Search for the cell housing the specified text and yield its [x, y] center coordinate. 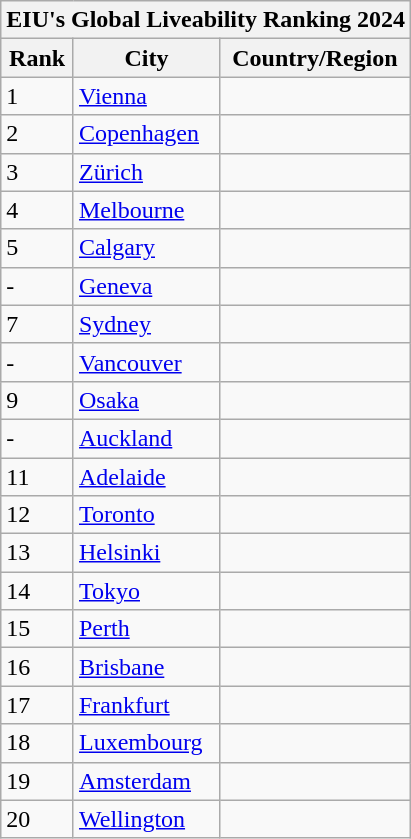
Toronto [146, 515]
9 [38, 400]
5 [38, 248]
18 [38, 743]
Country/Region [314, 58]
Amsterdam [146, 781]
City [146, 58]
4 [38, 210]
2 [38, 134]
Vienna [146, 96]
20 [38, 819]
13 [38, 553]
Auckland [146, 438]
Sydney [146, 324]
Brisbane [146, 667]
7 [38, 324]
Geneva [146, 286]
Osaka [146, 400]
Helsinki [146, 553]
EIU's Global Liveability Ranking 2024 [206, 20]
Vancouver [146, 362]
Copenhagen [146, 134]
15 [38, 629]
Rank [38, 58]
14 [38, 591]
3 [38, 172]
1 [38, 96]
17 [38, 705]
Tokyo [146, 591]
Luxembourg [146, 743]
19 [38, 781]
Adelaide [146, 477]
Wellington [146, 819]
16 [38, 667]
11 [38, 477]
Melbourne [146, 210]
12 [38, 515]
Frankfurt [146, 705]
Perth [146, 629]
Zürich [146, 172]
Calgary [146, 248]
